Extract the [x, y] coordinate from the center of the cell holding the provided text.  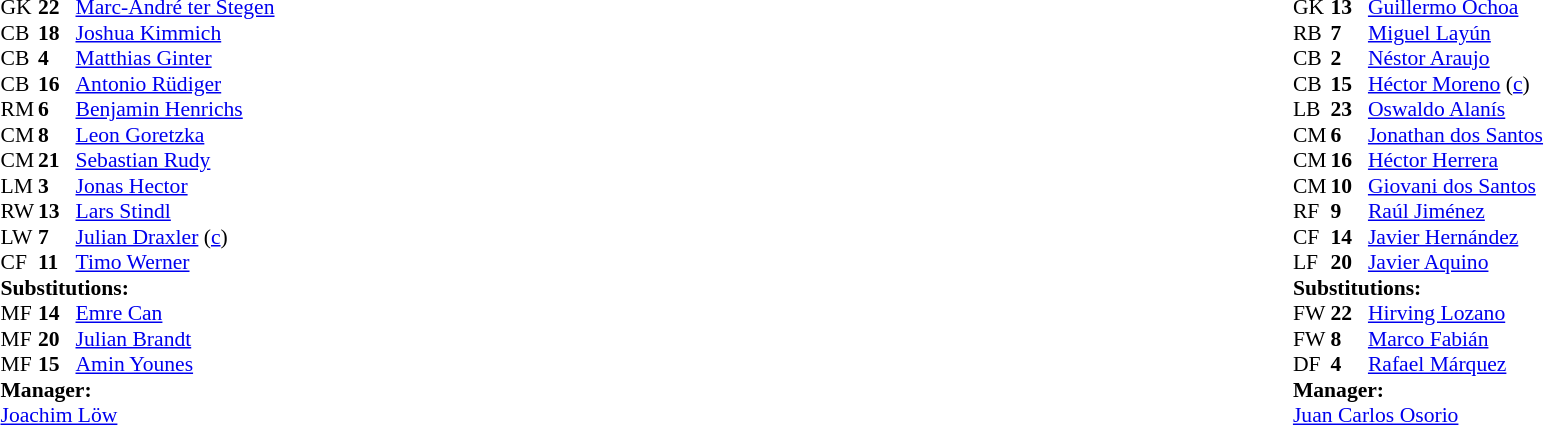
Emre Can [176, 313]
LF [1312, 263]
Rafael Márquez [1456, 365]
11 [57, 263]
Leon Goretzka [176, 135]
Amin Younes [176, 365]
Javier Hernández [1456, 237]
2 [1349, 59]
Benjamin Henrichs [176, 109]
22 [1349, 313]
Jonas Hector [176, 186]
DF [1312, 365]
10 [1349, 186]
Héctor Herrera [1456, 161]
18 [57, 33]
3 [57, 186]
RB [1312, 33]
Raúl Jiménez [1456, 211]
Néstor Araujo [1456, 59]
LM [19, 186]
Antonio Rüdiger [176, 84]
Oswaldo Alanís [1456, 109]
RF [1312, 211]
Javier Aquino [1456, 263]
Marco Fabián [1456, 339]
9 [1349, 211]
Timo Werner [176, 263]
Julian Draxler (c) [176, 237]
21 [57, 161]
Hirving Lozano [1456, 313]
Héctor Moreno (c) [1456, 84]
Lars Stindl [176, 211]
Julian Brandt [176, 339]
Giovani dos Santos [1456, 186]
LW [19, 237]
RM [19, 109]
Joshua Kimmich [176, 33]
13 [57, 211]
LB [1312, 109]
23 [1349, 109]
Sebastian Rudy [176, 161]
Miguel Layún [1456, 33]
Matthias Ginter [176, 59]
Jonathan dos Santos [1456, 135]
RW [19, 211]
